Scan for the cell matching the given text and deliver its [x, y] coordinate at center. 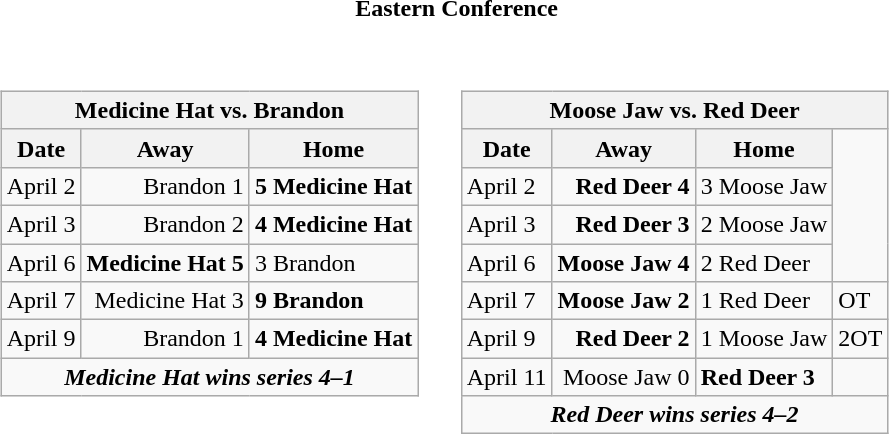
1 Red Deer [764, 301]
April 11 [506, 377]
2OT [860, 339]
Medicine Hat 5 [165, 263]
Brandon 2 [165, 224]
Medicine Hat vs. Brandon [209, 110]
Red Deer wins series 4–2 [674, 415]
Red Deer 2 [624, 339]
OT [860, 301]
9 Brandon [333, 301]
5 Medicine Hat [333, 186]
Moose Jaw vs. Red Deer [674, 110]
Moose Jaw 4 [624, 263]
1 Moose Jaw [764, 339]
3 Moose Jaw [764, 186]
Medicine Hat 3 [165, 301]
Red Deer 4 [624, 186]
Medicine Hat wins series 4–1 [209, 377]
3 Brandon [333, 263]
2 Red Deer [764, 263]
Moose Jaw 2 [624, 301]
Moose Jaw 0 [624, 377]
2 Moose Jaw [764, 224]
